Locate the cell with the specified text and output its (X, Y) center coordinate. 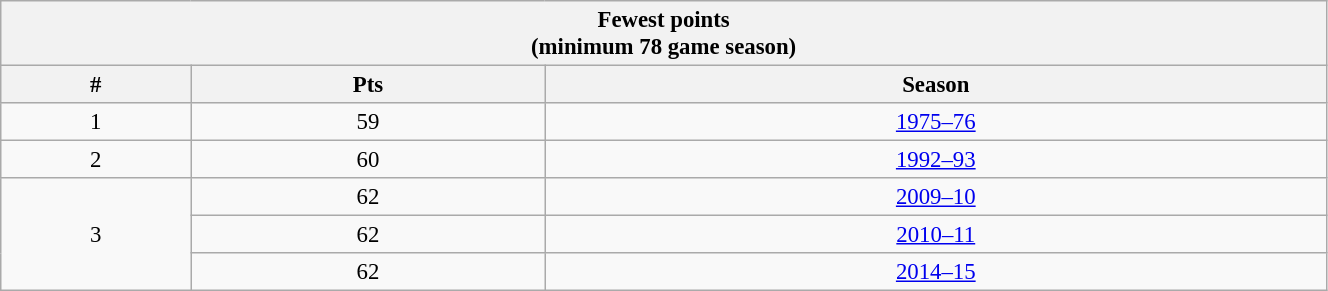
1 (96, 122)
2 (96, 160)
2009–10 (936, 197)
1975–76 (936, 122)
59 (368, 122)
Season (936, 85)
1992–93 (936, 160)
60 (368, 160)
# (96, 85)
3 (96, 234)
Pts (368, 85)
Fewest points(minimum 78 game season) (664, 34)
2010–11 (936, 235)
